Identify which cell holds the provided text, then report its (x, y) central coordinate. 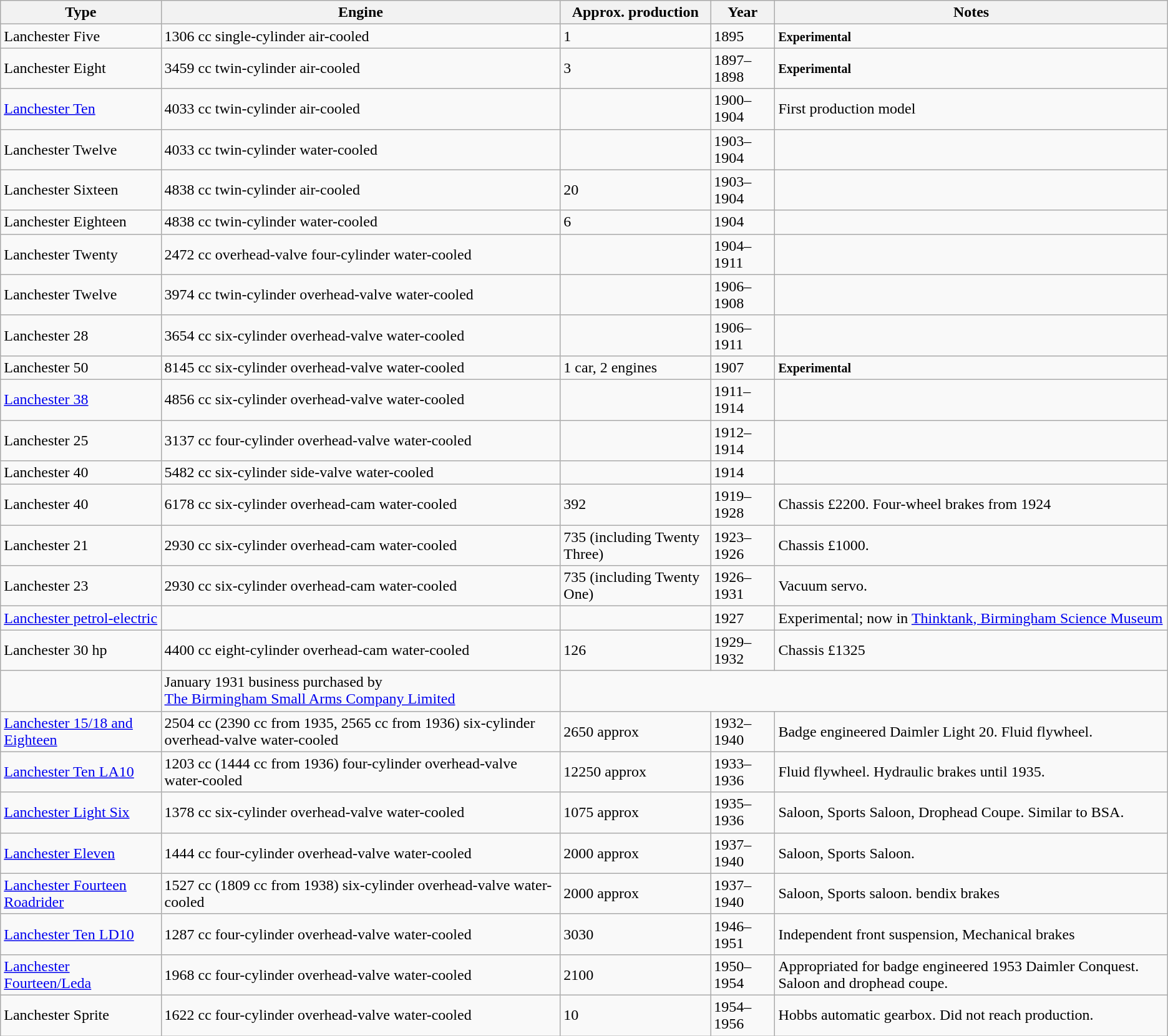
Lanchester 21 (81, 545)
1968 cc four-cylinder overhead-valve water-cooled (361, 974)
Lanchester 50 (81, 367)
2504 cc (2390 cc from 1935, 2565 cc from 1936) six-cylinder overhead-valve water-cooled (361, 731)
Lanchester Five (81, 36)
1622 cc four-cylinder overhead-valve water-cooled (361, 1015)
Chassis £2200. Four-wheel brakes from 1924 (971, 505)
4033 cc twin-cylinder air-cooled (361, 109)
3030 (635, 934)
12250 approx (635, 772)
1900–1904 (742, 109)
126 (635, 650)
1 car, 2 engines (635, 367)
1946–1951 (742, 934)
1527 cc (1809 cc from 1938) six-cylinder overhead-valve water-cooled (361, 893)
1929–1932 (742, 650)
Vacuum servo. (971, 586)
Lanchester Ten LA10 (81, 772)
4838 cc twin-cylinder water-cooled (361, 222)
Chassis £1000. (971, 545)
First production model (971, 109)
1895 (742, 36)
1904 (742, 222)
1907 (742, 367)
4838 cc twin-cylinder air-cooled (361, 190)
Fluid flywheel. Hydraulic brakes until 1935. (971, 772)
Lanchester Sprite (81, 1015)
Appropriated for badge engineered 1953 Daimler Conquest. Saloon and drophead coupe. (971, 974)
1954–1956 (742, 1015)
Notes (971, 12)
Engine (361, 12)
Experimental; now in Thinktank, Birmingham Science Museum (971, 618)
Lanchester Eleven (81, 853)
4400 cc eight-cylinder overhead-cam water-cooled (361, 650)
1 (635, 36)
Lanchester Sixteen (81, 190)
1904–1911 (742, 254)
2650 approx (635, 731)
1906–1911 (742, 336)
Chassis £1325 (971, 650)
1897–1898 (742, 69)
1075 approx (635, 812)
1914 (742, 473)
Lanchester Eighteen (81, 222)
Hobbs automatic gearbox. Did not reach production. (971, 1015)
735 (including Twenty One) (635, 586)
2100 (635, 974)
6 (635, 222)
1378 cc six-cylinder overhead-valve water-cooled (361, 812)
Saloon, Sports saloon. bendix brakes (971, 893)
20 (635, 190)
Badge engineered Daimler Light 20. Fluid flywheel. (971, 731)
Lanchester 15/18 and Eighteen (81, 731)
1950–1954 (742, 974)
1926–1931 (742, 586)
Approx. production (635, 12)
Year (742, 12)
Lanchester Light Six (81, 812)
8145 cc six-cylinder overhead-valve water-cooled (361, 367)
Type (81, 12)
Saloon, Sports Saloon, Drophead Coupe. Similar to BSA. (971, 812)
Lanchester 38 (81, 399)
735 (including Twenty Three) (635, 545)
1932–1940 (742, 731)
3974 cc twin-cylinder overhead-valve water-cooled (361, 294)
1933–1936 (742, 772)
1935–1936 (742, 812)
Lanchester Ten (81, 109)
Lanchester petrol-electric (81, 618)
3459 cc twin-cylinder air-cooled (361, 69)
Lanchester 25 (81, 440)
1927 (742, 618)
Lanchester Eight (81, 69)
2472 cc overhead-valve four-cylinder water-cooled (361, 254)
10 (635, 1015)
Lanchester Fourteen/Leda (81, 974)
1306 cc single-cylinder air-cooled (361, 36)
1203 cc (1444 cc from 1936) four-cylinder overhead-valve water-cooled (361, 772)
Lanchester 30 hp (81, 650)
1912–1914 (742, 440)
3137 cc four-cylinder overhead-valve water-cooled (361, 440)
1919–1928 (742, 505)
Saloon, Sports Saloon. (971, 853)
January 1931 business purchased byThe Birmingham Small Arms Company Limited (361, 691)
Independent front suspension, Mechanical brakes (971, 934)
392 (635, 505)
Lanchester Ten LD10 (81, 934)
1906–1908 (742, 294)
Lanchester Twenty (81, 254)
3 (635, 69)
1444 cc four-cylinder overhead-valve water-cooled (361, 853)
6178 cc six-cylinder overhead-cam water-cooled (361, 505)
1923–1926 (742, 545)
1911–1914 (742, 399)
4033 cc twin-cylinder water-cooled (361, 150)
4856 cc six-cylinder overhead-valve water-cooled (361, 399)
3654 cc six-cylinder overhead-valve water-cooled (361, 336)
Lanchester 23 (81, 586)
Lanchester 28 (81, 336)
5482 cc six-cylinder side-valve water-cooled (361, 473)
Lanchester Fourteen Roadrider (81, 893)
1287 cc four-cylinder overhead-valve water-cooled (361, 934)
